Identify which cell holds the provided text, then report its (x, y) central coordinate. 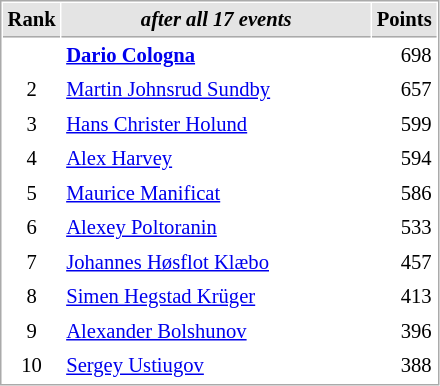
Sergey Ustiugov (216, 366)
Johannes Høsflot Klæbo (216, 262)
Alex Harvey (216, 158)
3 (32, 124)
594 (404, 158)
8 (32, 296)
698 (404, 56)
2 (32, 90)
5 (32, 194)
6 (32, 228)
396 (404, 332)
Martin Johnsrud Sundby (216, 90)
457 (404, 262)
Simen Hegstad Krüger (216, 296)
Dario Cologna (216, 56)
388 (404, 366)
Points (404, 20)
10 (32, 366)
Maurice Manificat (216, 194)
413 (404, 296)
Hans Christer Holund (216, 124)
533 (404, 228)
Rank (32, 20)
599 (404, 124)
657 (404, 90)
586 (404, 194)
Alexander Bolshunov (216, 332)
Alexey Poltoranin (216, 228)
after all 17 events (216, 20)
9 (32, 332)
4 (32, 158)
7 (32, 262)
